Search for the cell housing the specified text and yield its [X, Y] center coordinate. 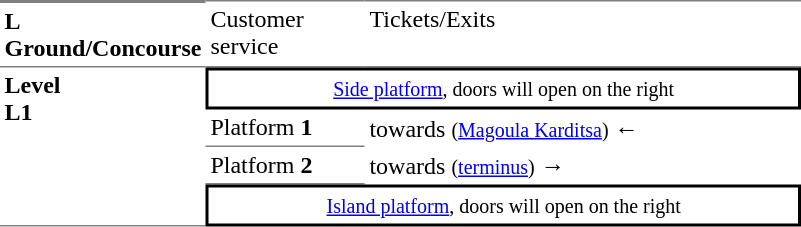
LGround/Concourse [103, 34]
Platform 1 [286, 129]
Platform 2 [286, 166]
LevelL1 [103, 148]
towards (terminus) → [583, 166]
Customer service [286, 34]
towards (Magoula Karditsa) ← [583, 129]
Tickets/Exits [583, 34]
